Provide the (x, y) coordinate of the cell's center where the given text is located.  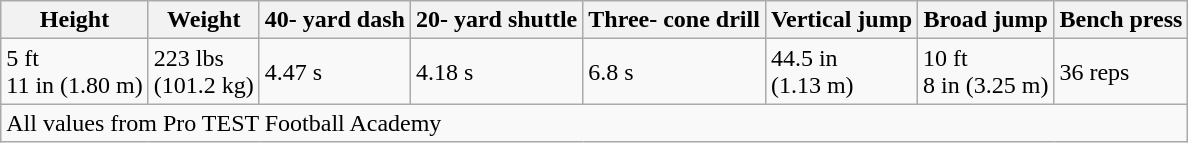
All values from Pro TEST Football Academy (594, 123)
223 lbs(101.2 kg) (204, 72)
Bench press (1121, 20)
10 ft8 in (3.25 m) (986, 72)
Three- cone drill (674, 20)
4.18 s (496, 72)
36 reps (1121, 72)
Height (74, 20)
40- yard dash (334, 20)
Vertical jump (841, 20)
44.5 in(1.13 m) (841, 72)
Weight (204, 20)
4.47 s (334, 72)
5 ft11 in (1.80 m) (74, 72)
6.8 s (674, 72)
20- yard shuttle (496, 20)
Broad jump (986, 20)
